Scan for the cell matching the given text and deliver its (X, Y) coordinate at center. 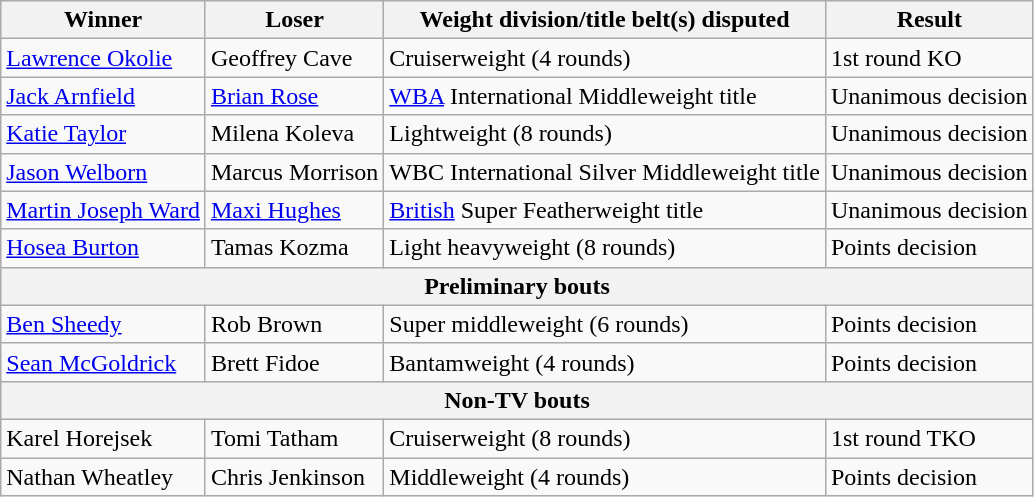
Super middleweight (6 rounds) (605, 324)
Brett Fidoe (294, 362)
Lightweight (8 rounds) (605, 134)
Cruiserweight (8 rounds) (605, 438)
Sean McGoldrick (104, 362)
Cruiserweight (4 rounds) (605, 58)
Rob Brown (294, 324)
1st round KO (929, 58)
Nathan Wheatley (104, 477)
Maxi Hughes (294, 210)
Light heavyweight (8 rounds) (605, 248)
Jason Welborn (104, 172)
Marcus Morrison (294, 172)
WBC International Silver Middleweight title (605, 172)
Lawrence Okolie (104, 58)
Karel Horejsek (104, 438)
Jack Arnfield (104, 96)
Non-TV bouts (517, 400)
Result (929, 20)
Tomi Tatham (294, 438)
Martin Joseph Ward (104, 210)
Hosea Burton (104, 248)
1st round TKO (929, 438)
Winner (104, 20)
Ben Sheedy (104, 324)
Katie Taylor (104, 134)
Weight division/title belt(s) disputed (605, 20)
Middleweight (4 rounds) (605, 477)
Geoffrey Cave (294, 58)
Brian Rose (294, 96)
British Super Featherweight title (605, 210)
WBA International Middleweight title (605, 96)
Milena Koleva (294, 134)
Chris Jenkinson (294, 477)
Preliminary bouts (517, 286)
Bantamweight (4 rounds) (605, 362)
Loser (294, 20)
Tamas Kozma (294, 248)
